Return the [x, y] coordinate for the center point of the cell that contains the specified text.  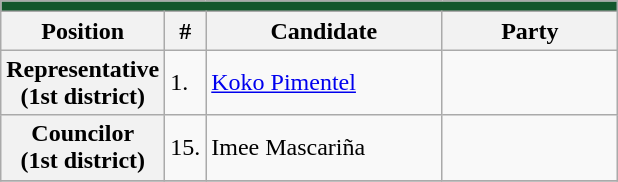
# [186, 31]
Representative(1st district) [83, 82]
Position [83, 31]
15. [186, 148]
Candidate [324, 31]
1. [186, 82]
Party [530, 31]
Councilor(1st district) [83, 148]
Koko Pimentel [324, 82]
Imee Mascariña [324, 148]
